Scan for the cell matching the given text and deliver its [X, Y] coordinate at center. 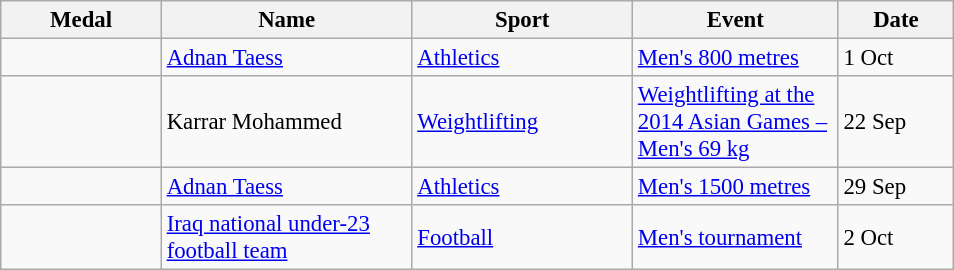
Name [286, 20]
Men's 800 metres [736, 58]
Iraq national under-23 football team [286, 238]
22 Sep [896, 122]
Event [736, 20]
Men's tournament [736, 238]
Weightlifting at the 2014 Asian Games – Men's 69 kg [736, 122]
2 Oct [896, 238]
Weightlifting [522, 122]
1 Oct [896, 58]
Medal [82, 20]
Football [522, 238]
Karrar Mohammed [286, 122]
29 Sep [896, 187]
Sport [522, 20]
Men's 1500 metres [736, 187]
Date [896, 20]
